Return the [x, y] coordinate for the center point of the cell that contains the specified text.  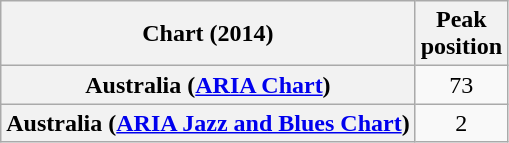
Peakposition [461, 34]
Australia (ARIA Jazz and Blues Chart) [208, 123]
Australia (ARIA Chart) [208, 85]
Chart (2014) [208, 34]
2 [461, 123]
73 [461, 85]
